Return (X, Y) of the center of cell containing provided text 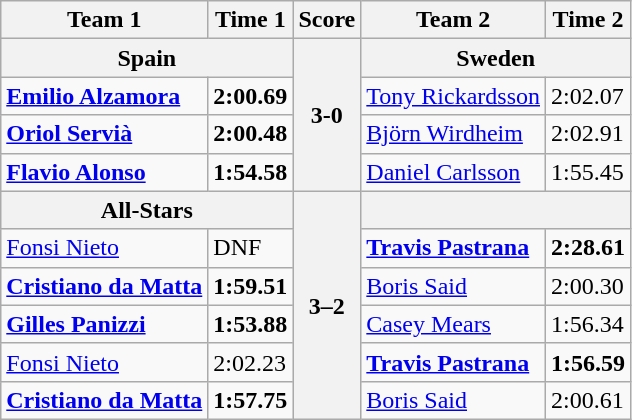
2:02.91 (588, 134)
Spain (147, 58)
2:00.48 (250, 134)
2:02.23 (250, 362)
Daniel Carlsson (454, 172)
Sweden (496, 58)
Team 2 (454, 20)
All-Stars (147, 210)
2:00.30 (588, 286)
Björn Wirdheim (454, 134)
2:02.07 (588, 96)
3-0 (327, 115)
Gilles Panizzi (104, 324)
Tony Rickardsson (454, 96)
3–2 (327, 305)
Oriol Servià (104, 134)
Score (327, 20)
Emilio Alzamora (104, 96)
2:28.61 (588, 248)
1:59.51 (250, 286)
1:57.75 (250, 400)
1:53.88 (250, 324)
Team 1 (104, 20)
1:56.59 (588, 362)
2:00.61 (588, 400)
Time 1 (250, 20)
1:56.34 (588, 324)
DNF (250, 248)
2:00.69 (250, 96)
1:55.45 (588, 172)
1:54.58 (250, 172)
Casey Mears (454, 324)
Time 2 (588, 20)
Flavio Alonso (104, 172)
